Detect which cell encompasses the target text, then output its [x, y] center coordinate. 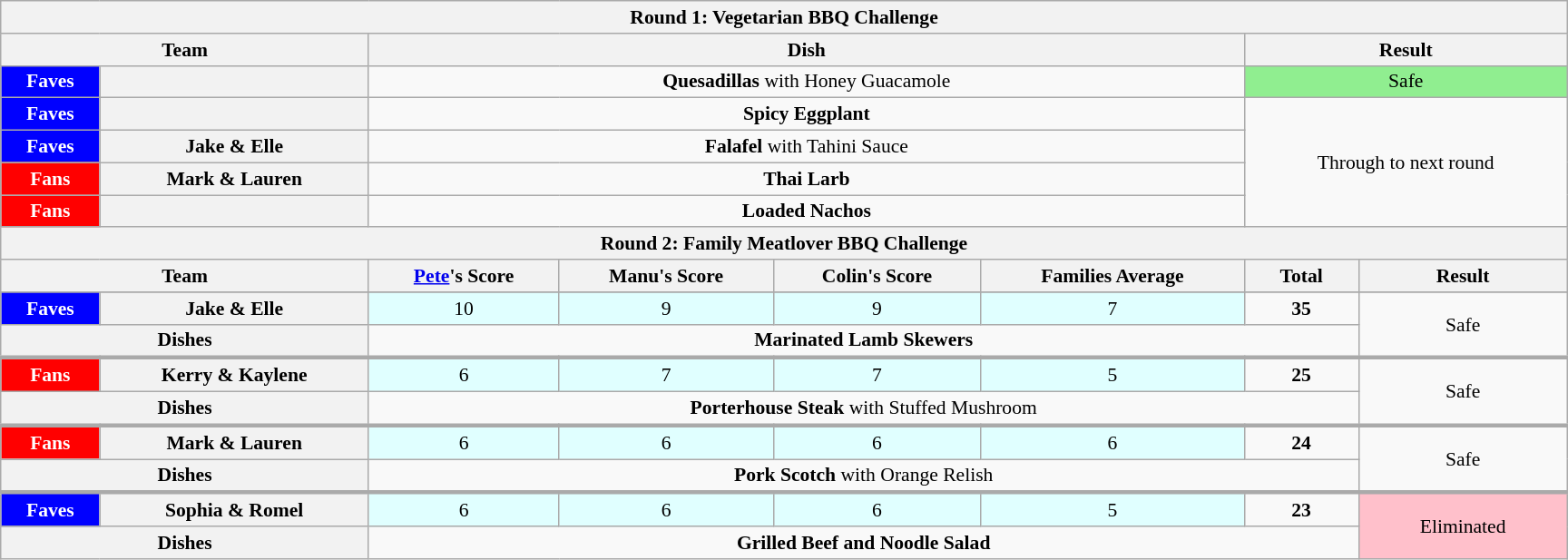
Pork Scotch with Orange Relish [864, 476]
Falafel with Tahini Sauce [806, 147]
Quesadillas with Honey Guacamole [806, 82]
Sophia & Romel [234, 510]
Through to next round [1406, 162]
Pete's Score [463, 276]
Total [1301, 276]
Round 2: Family Meatlover BBQ Challenge [784, 244]
Loaded Nachos [806, 211]
Kerry & Kaylene [234, 376]
35 [1301, 309]
Colin's Score [877, 276]
Porterhouse Steak with Stuffed Mushroom [864, 408]
Dish [806, 50]
Grilled Beef and Noodle Salad [864, 543]
25 [1301, 376]
24 [1301, 443]
Spicy Eggplant [806, 114]
Marinated Lamb Skewers [864, 341]
10 [463, 309]
Families Average [1112, 276]
23 [1301, 510]
Eliminated [1463, 526]
Manu's Score [666, 276]
Thai Larb [806, 179]
Round 1: Vegetarian BBQ Challenge [784, 17]
